Locate the cell with the specified text and output its (x, y) center coordinate. 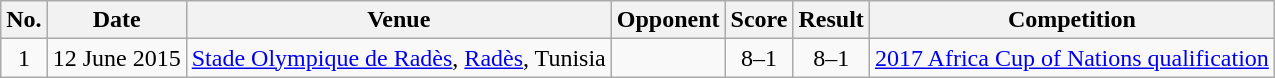
Opponent (668, 20)
1 (24, 58)
2017 Africa Cup of Nations qualification (1072, 58)
Stade Olympique de Radès, Radès, Tunisia (398, 58)
Result (831, 20)
Score (759, 20)
Competition (1072, 20)
Date (116, 20)
12 June 2015 (116, 58)
Venue (398, 20)
No. (24, 20)
